For the text-containing cell, return its midpoint in (x, y) coordinate format. 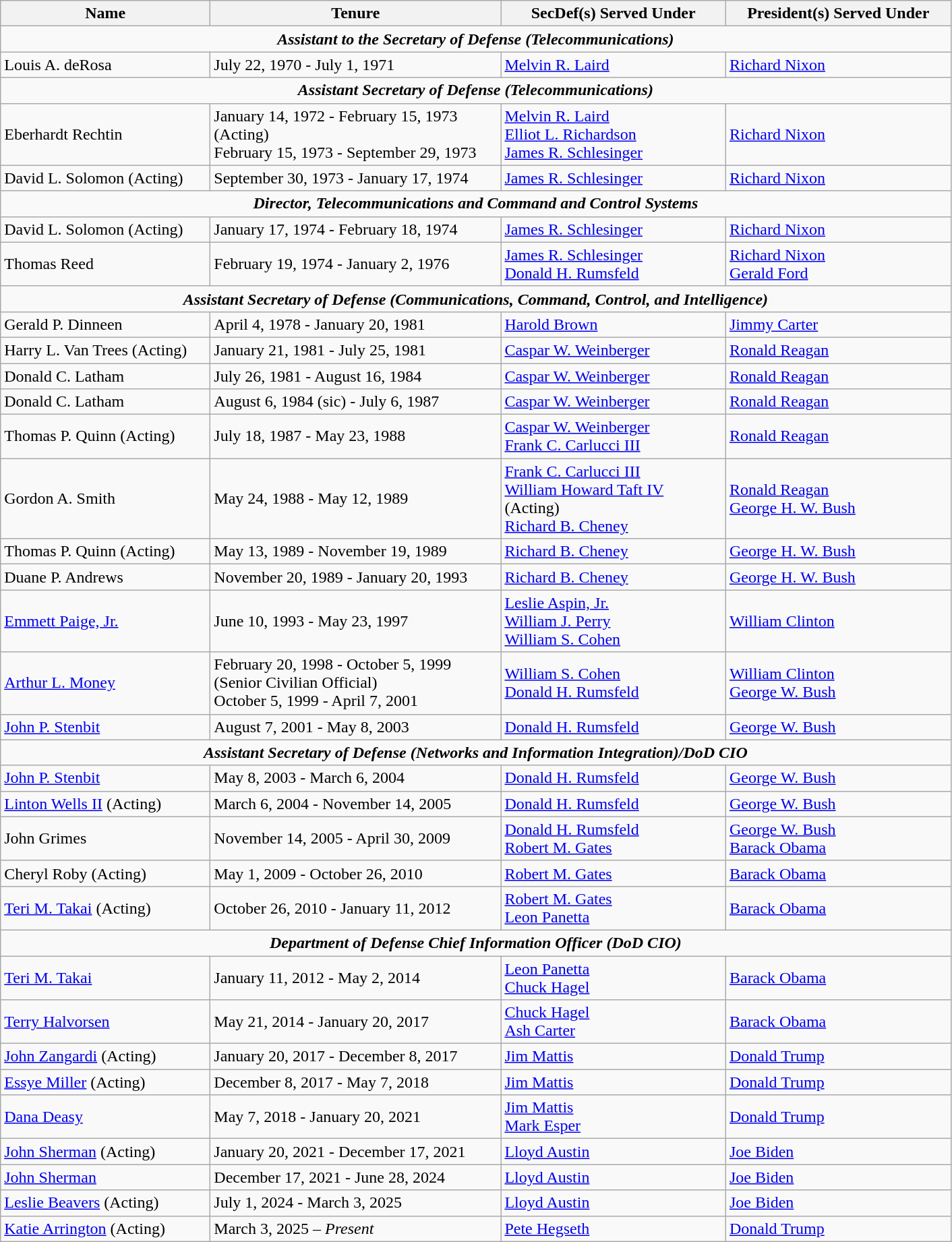
Name (105, 13)
January 21, 1981 - July 25, 1981 (356, 350)
February 20, 1998 - October 5, 1999 (Senior Civilian Official) October 5, 1999 - April 7, 2001 (356, 683)
Terry Halvorsen (105, 1022)
Leon Panetta Chuck Hagel (614, 978)
Harold Brown (614, 324)
Arthur L. Money (105, 683)
Dana Deasy (105, 1117)
August 6, 1984 (sic) - July 6, 1987 (356, 402)
William Clinton George W. Bush (838, 683)
Essye Miller (Acting) (105, 1082)
January 20, 2017 - December 8, 2017 (356, 1057)
July 26, 1981 - August 16, 1984 (356, 376)
George W. Bush Barack Obama (838, 839)
May 21, 2014 - January 20, 2017 (356, 1022)
Donald H. Rumsfeld Robert M. Gates (614, 839)
John Zangardi (Acting) (105, 1057)
Emmett Paige, Jr. (105, 621)
July 18, 1987 - May 23, 1988 (356, 437)
Ronald Reagan George H. W. Bush (838, 499)
Leslie Aspin, Jr. William J. Perry William S. Cohen (614, 621)
Tenure (356, 13)
Cheryl Roby (Acting) (105, 873)
May 13, 1989 - November 19, 1989 (356, 552)
Teri M. Takai (105, 978)
January 20, 2021 - December 17, 2021 (356, 1152)
Richard Nixon Gerald Ford (838, 264)
William Clinton (838, 621)
May 7, 2018 - January 20, 2021 (356, 1117)
President(s) Served Under (838, 13)
Leslie Beavers (Acting) (105, 1203)
January 17, 1974 - February 18, 1974 (356, 229)
Director, Telecommunications and Command and Control Systems (476, 204)
May 1, 2009 - October 26, 2010 (356, 873)
September 30, 1973 - January 17, 1974 (356, 178)
John Sherman (Acting) (105, 1152)
John Grimes (105, 839)
Chuck HagelAsh Carter (614, 1022)
SecDef(s) Served Under (614, 13)
November 20, 1989 - January 20, 1993 (356, 577)
October 26, 2010 - January 11, 2012 (356, 908)
Harry L. Van Trees (Acting) (105, 350)
Eberhardt Rechtin (105, 134)
March 6, 2004 - November 14, 2005 (356, 804)
Robert M. Gates Leon Panetta (614, 908)
March 3, 2025 – Present (356, 1229)
Duane P. Andrews (105, 577)
Teri M. Takai (Acting) (105, 908)
Thomas Reed (105, 264)
November 14, 2005 - April 30, 2009 (356, 839)
May 8, 2003 - March 6, 2004 (356, 778)
Linton Wells II (Acting) (105, 804)
January 14, 1972 - February 15, 1973 (Acting) February 15, 1973 - September 29, 1973 (356, 134)
John Sherman (105, 1177)
December 8, 2017 - May 7, 2018 (356, 1082)
February 19, 1974 - January 2, 1976 (356, 264)
Gerald P. Dinneen (105, 324)
Robert M. Gates (614, 873)
Pete Hegseth (614, 1229)
Melvin R. Laird Elliot L. Richardson James R. Schlesinger (614, 134)
Assistant to the Secretary of Defense (Telecommunications) (476, 39)
May 24, 1988 - May 12, 1989 (356, 499)
William S. Cohen Donald H. Rumsfeld (614, 683)
April 4, 1978 - January 20, 1981 (356, 324)
Assistant Secretary of Defense (Networks and Information Integration)/DoD CIO (476, 752)
January 11, 2012 - May 2, 2014 (356, 978)
July 22, 1970 - July 1, 1971 (356, 65)
December 17, 2021 - June 28, 2024 (356, 1177)
Melvin R. Laird (614, 65)
Louis A. deRosa (105, 65)
Caspar W. Weinberger Frank C. Carlucci III (614, 437)
Department of Defense Chief Information Officer (DoD CIO) (476, 943)
Assistant Secretary of Defense (Communications, Command, Control, and Intelligence) (476, 299)
Katie Arrington (Acting) (105, 1229)
Jim MattisMark Esper (614, 1117)
Assistant Secretary of Defense (Telecommunications) (476, 90)
Jimmy Carter (838, 324)
Gordon A. Smith (105, 499)
Frank C. Carlucci III William Howard Taft IV (Acting) Richard B. Cheney (614, 499)
James R. Schlesinger Donald H. Rumsfeld (614, 264)
June 10, 1993 - May 23, 1997 (356, 621)
August 7, 2001 - May 8, 2003 (356, 727)
July 1, 2024 - March 3, 2025 (356, 1203)
